From the cell containing the given text, extract its center point as (X, Y) coordinate. 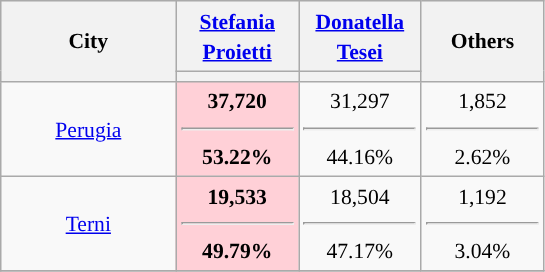
18,504 47.17% (360, 224)
Terni (88, 224)
19,533 49.79% (238, 224)
1,852 2.62% (482, 128)
Donatella Tesei (360, 36)
1,192 3.04% (482, 224)
Stefania Proietti (238, 36)
31,297 44.16% (360, 128)
City (88, 41)
37,720 53.22% (238, 128)
Others (482, 41)
Perugia (88, 128)
